Capture the cell that displays the provided text and extract its [x, y] central coordinate. 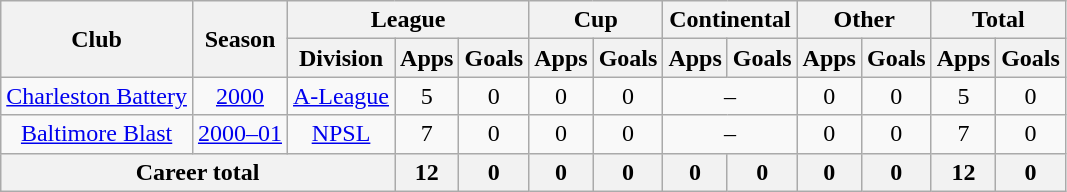
Continental [730, 20]
Charleston Battery [97, 96]
Season [240, 39]
2000–01 [240, 134]
2000 [240, 96]
Other [864, 20]
Baltimore Blast [97, 134]
Total [998, 20]
NPSL [342, 134]
A-League [342, 96]
Cup [596, 20]
Club [97, 39]
League [408, 20]
Division [342, 58]
Career total [198, 172]
